Capture the cell that displays the provided text and extract its (x, y) central coordinate. 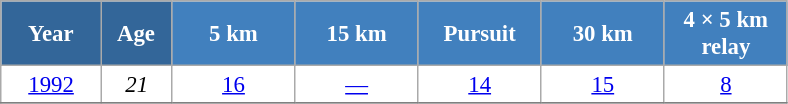
Year (52, 34)
8 (726, 85)
21 (136, 85)
Age (136, 34)
30 km (602, 34)
4 × 5 km relay (726, 34)
Pursuit (480, 34)
— (356, 85)
1992 (52, 85)
15 (602, 85)
15 km (356, 34)
14 (480, 85)
5 km (234, 34)
16 (234, 85)
